Provide the [x, y] coordinate of the cell's center where the given text is located.  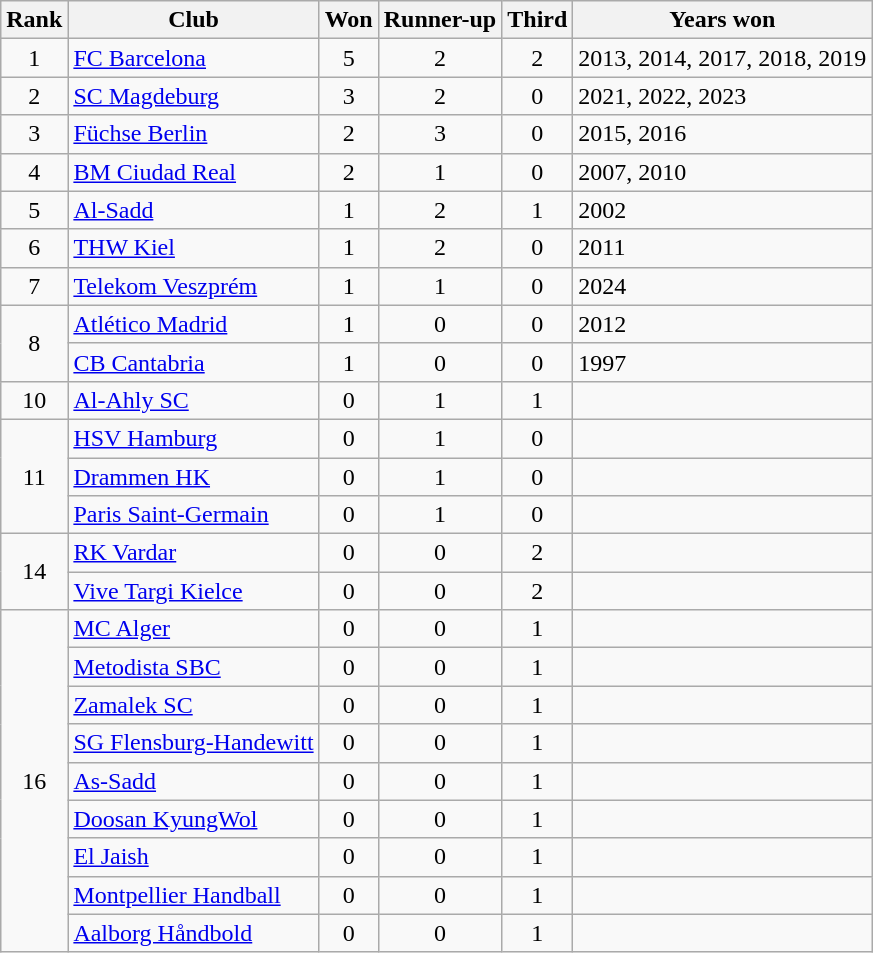
Doosan KyungWol [194, 819]
Zamalek SC [194, 705]
RK Vardar [194, 553]
Drammen HK [194, 477]
SG Flensburg-Handewitt [194, 743]
2024 [722, 286]
HSV Hamburg [194, 438]
Third [538, 20]
14 [34, 572]
MC Alger [194, 629]
Runner-up [440, 20]
FC Barcelona [194, 58]
10 [34, 400]
2011 [722, 248]
Aalborg Håndbold [194, 933]
Al-Sadd [194, 210]
Telekom Veszprém [194, 286]
SC Magdeburg [194, 96]
Vive Targi Kielce [194, 591]
BM Ciudad Real [194, 172]
2012 [722, 324]
Füchse Berlin [194, 134]
Metodista SBC [194, 667]
7 [34, 286]
2015, 2016 [722, 134]
4 [34, 172]
Atlético Madrid [194, 324]
THW Kiel [194, 248]
2002 [722, 210]
CB Cantabria [194, 362]
2021, 2022, 2023 [722, 96]
2013, 2014, 2017, 2018, 2019 [722, 58]
11 [34, 476]
2007, 2010 [722, 172]
8 [34, 343]
Club [194, 20]
As-Sadd [194, 781]
1997 [722, 362]
Years won [722, 20]
Montpellier Handball [194, 895]
Rank [34, 20]
Paris Saint-Germain [194, 515]
Al-Ahly SC [194, 400]
6 [34, 248]
16 [34, 782]
El Jaish [194, 857]
Won [348, 20]
